Provide the (x, y) coordinate of the cell's center where the given text is located.  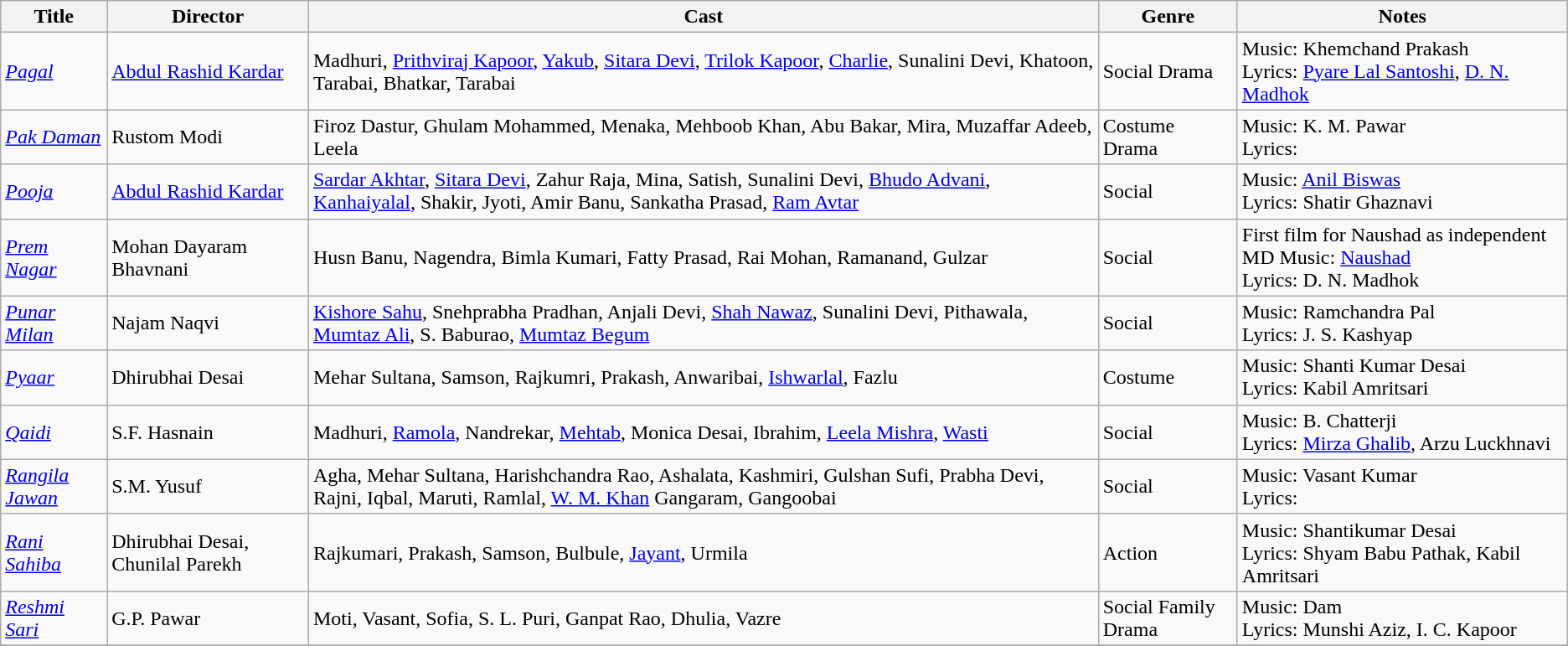
S.M. Yusuf (208, 486)
Mohan Dayaram Bhavnani (208, 257)
Dhirubhai Desai (208, 377)
Rangila Jawan (54, 486)
First film for Naushad as independent MD Music: NaushadLyrics: D. N. Madhok (1402, 257)
Notes (1402, 17)
Qaidi (54, 432)
Rajkumari, Prakash, Samson, Bulbule, Jayant, Urmila (704, 552)
Madhuri, Ramola, Nandrekar, Mehtab, Monica Desai, Ibrahim, Leela Mishra, Wasti (704, 432)
Dhirubhai Desai, Chunilal Parekh (208, 552)
S.F. Hasnain (208, 432)
Punar Milan (54, 323)
Rustom Modi (208, 137)
Music: Vasant KumarLyrics: (1402, 486)
Husn Banu, Nagendra, Bimla Kumari, Fatty Prasad, Rai Mohan, Ramanand, Gulzar (704, 257)
Music: Shanti Kumar Desai Lyrics: Kabil Amritsari (1402, 377)
Firoz Dastur, Ghulam Mohammed, Menaka, Mehboob Khan, Abu Bakar, Mira, Muzaffar Adeeb, Leela (704, 137)
Music: Khemchand PrakashLyrics: Pyare Lal Santoshi, D. N. Madhok (1402, 71)
Title (54, 17)
Moti, Vasant, Sofia, S. L. Puri, Ganpat Rao, Dhulia, Vazre (704, 618)
Mehar Sultana, Samson, Rajkumri, Prakash, Anwaribai, Ishwarlal, Fazlu (704, 377)
Agha, Mehar Sultana, Harishchandra Rao, Ashalata, Kashmiri, Gulshan Sufi, Prabha Devi, Rajni, Iqbal, Maruti, Ramlal, W. M. Khan Gangaram, Gangoobai (704, 486)
Najam Naqvi (208, 323)
Music: K. M. PawarLyrics: (1402, 137)
Social Drama (1168, 71)
Genre (1168, 17)
Pyaar (54, 377)
Social Family Drama (1168, 618)
Costume (1168, 377)
Cast (704, 17)
Music: B. ChatterjiLyrics: Mirza Ghalib, Arzu Luckhnavi (1402, 432)
Kishore Sahu, Snehprabha Pradhan, Anjali Devi, Shah Nawaz, Sunalini Devi, Pithawala, Mumtaz Ali, S. Baburao, Mumtaz Begum (704, 323)
Music: DamLyrics: Munshi Aziz, I. C. Kapoor (1402, 618)
Music: Shantikumar DesaiLyrics: Shyam Babu Pathak, Kabil Amritsari (1402, 552)
Costume Drama (1168, 137)
Madhuri, Prithviraj Kapoor, Yakub, Sitara Devi, Trilok Kapoor, Charlie, Sunalini Devi, Khatoon, Tarabai, Bhatkar, Tarabai (704, 71)
Pagal (54, 71)
Rani Sahiba (54, 552)
Music: Anil BiswasLyrics: Shatir Ghaznavi (1402, 191)
Prem Nagar (54, 257)
Sardar Akhtar, Sitara Devi, Zahur Raja, Mina, Satish, Sunalini Devi, Bhudo Advani, Kanhaiyalal, Shakir, Jyoti, Amir Banu, Sankatha Prasad, Ram Avtar (704, 191)
Pooja (54, 191)
Music: Ramchandra PalLyrics: J. S. Kashyap (1402, 323)
Reshmi Sari (54, 618)
Pak Daman (54, 137)
Director (208, 17)
G.P. Pawar (208, 618)
Action (1168, 552)
